For the text-containing cell, return its midpoint in (X, Y) coordinate format. 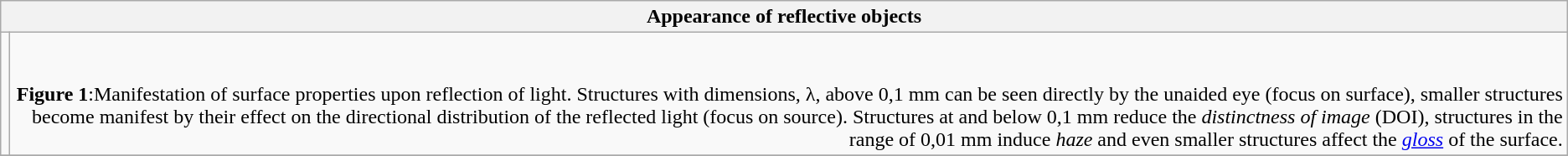
Appearance of reflective objects (784, 17)
